For the text-containing cell, return its midpoint in [x, y] coordinate format. 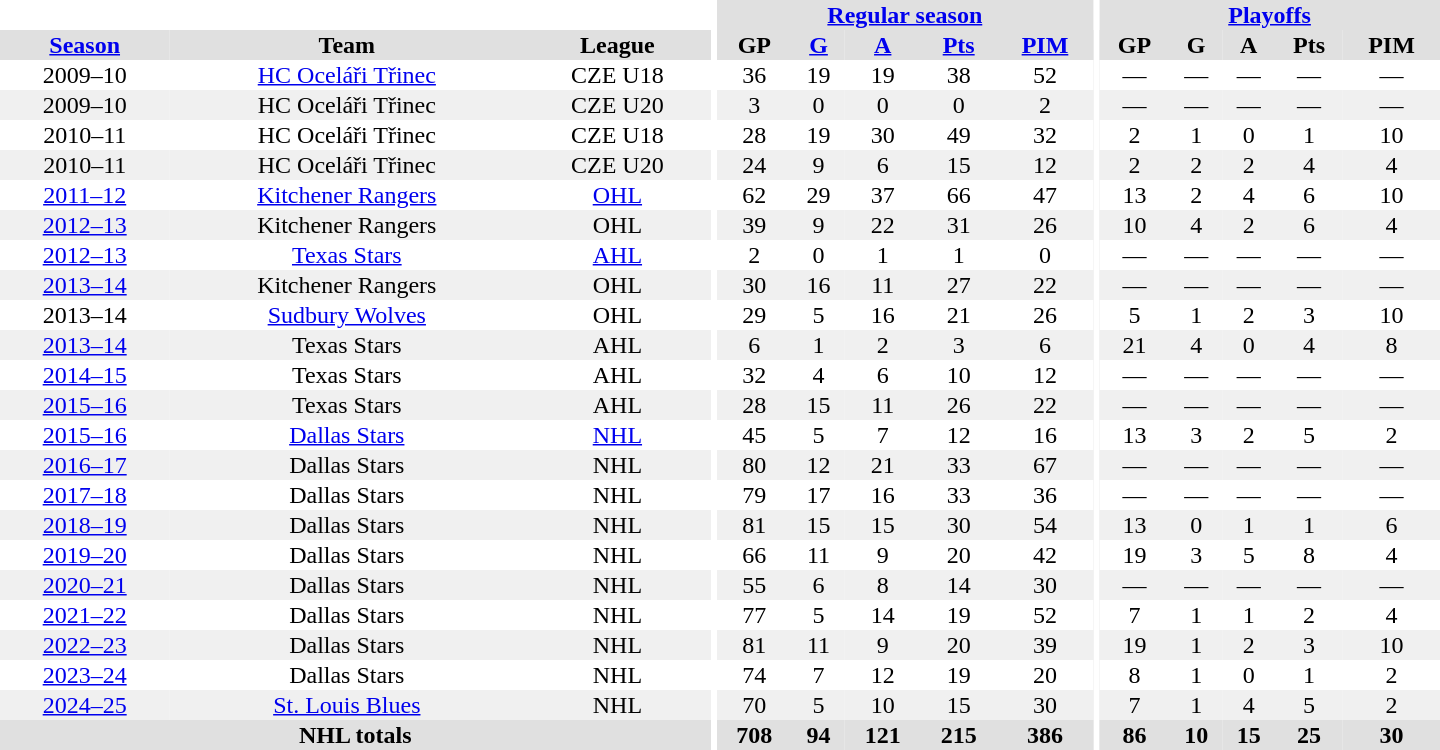
2014–15 [84, 375]
2023–24 [84, 675]
86 [1134, 735]
Sudbury Wolves [346, 315]
2011–12 [84, 195]
League [617, 45]
24 [754, 165]
47 [1046, 195]
2020–21 [84, 585]
Team [346, 45]
42 [1046, 555]
NHL totals [356, 735]
70 [754, 705]
67 [1046, 465]
77 [754, 615]
49 [959, 135]
215 [959, 735]
38 [959, 75]
80 [754, 465]
2017–18 [84, 495]
2024–25 [84, 705]
45 [754, 435]
121 [883, 735]
74 [754, 675]
37 [883, 195]
55 [754, 585]
2021–22 [84, 615]
94 [818, 735]
Playoffs [1270, 15]
54 [1046, 525]
Season [84, 45]
708 [754, 735]
St. Louis Blues [346, 705]
17 [818, 495]
31 [959, 225]
79 [754, 495]
25 [1309, 735]
62 [754, 195]
27 [959, 285]
Regular season [904, 15]
2016–17 [84, 465]
386 [1046, 735]
2019–20 [84, 555]
2018–19 [84, 525]
2022–23 [84, 645]
